Scan for the cell matching the given text and deliver its (x, y) coordinate at center. 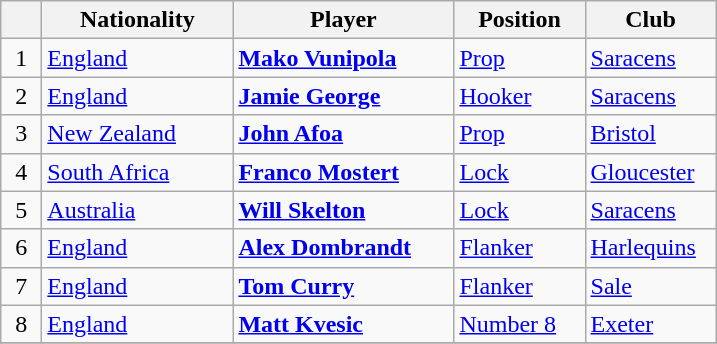
New Zealand (138, 134)
Matt Kvesic (344, 324)
Club (650, 20)
Mako Vunipola (344, 58)
1 (22, 58)
Gloucester (650, 172)
Position (520, 20)
5 (22, 210)
Player (344, 20)
Franco Mostert (344, 172)
Tom Curry (344, 286)
John Afoa (344, 134)
Sale (650, 286)
Hooker (520, 96)
Harlequins (650, 248)
South Africa (138, 172)
Nationality (138, 20)
Alex Dombrandt (344, 248)
Bristol (650, 134)
Jamie George (344, 96)
2 (22, 96)
Will Skelton (344, 210)
Number 8 (520, 324)
8 (22, 324)
Australia (138, 210)
3 (22, 134)
Exeter (650, 324)
6 (22, 248)
7 (22, 286)
4 (22, 172)
